Pinpoint the cell where the given text exists, returning its [x, y] midpoint coordinate. 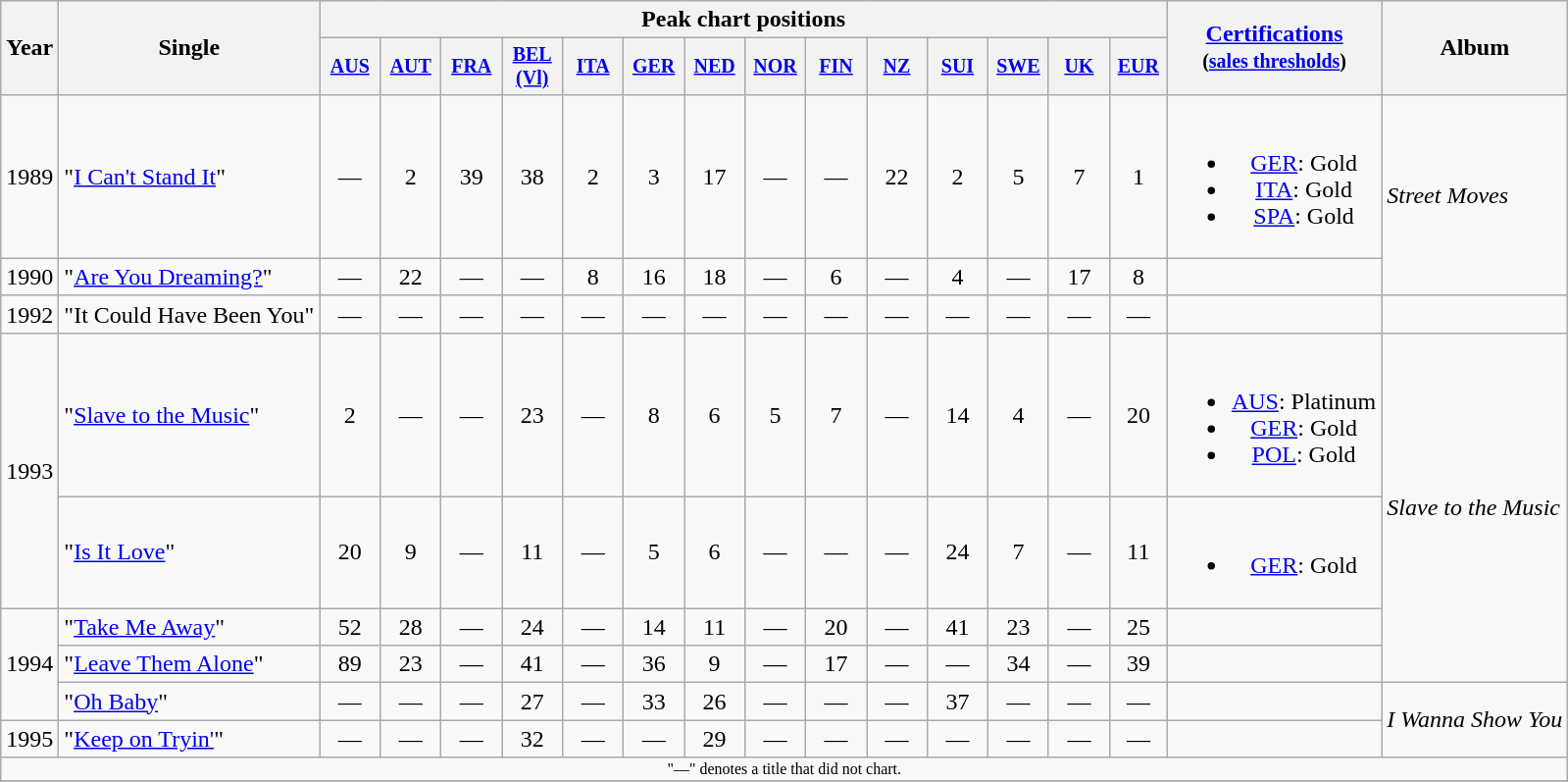
89 [350, 664]
52 [350, 627]
"It Could Have Been You" [189, 314]
I Wanna Show You [1475, 720]
Year [29, 48]
26 [715, 702]
EUR [1138, 67]
NZ [897, 67]
UK [1079, 67]
BEL(Vl) [532, 67]
1989 [29, 177]
1990 [29, 277]
AUS: PlatinumGER: GoldPOL: Gold [1274, 414]
AUS [350, 67]
"—" denotes a title that did not chart. [784, 769]
FRA [472, 67]
"Keep on Tryin'" [189, 739]
Slave to the Music [1475, 507]
29 [715, 739]
"Slave to the Music" [189, 414]
18 [715, 277]
"Leave Them Alone" [189, 664]
1994 [29, 664]
GER: GoldITA: GoldSPA: Gold [1274, 177]
FIN [836, 67]
38 [532, 177]
"Are You Dreaming?" [189, 277]
"Is It Love" [189, 553]
32 [532, 739]
36 [654, 664]
Certifications(sales thresholds) [1274, 48]
GER: Gold [1274, 553]
NOR [776, 67]
27 [532, 702]
Single [189, 48]
Album [1475, 48]
"Oh Baby" [189, 702]
SUI [957, 67]
37 [957, 702]
28 [411, 627]
3 [654, 177]
AUT [411, 67]
34 [1018, 664]
33 [654, 702]
1995 [29, 739]
16 [654, 277]
SWE [1018, 67]
25 [1138, 627]
NED [715, 67]
Peak chart positions [743, 20]
GER [654, 67]
"Take Me Away" [189, 627]
1992 [29, 314]
1993 [29, 470]
ITA [593, 67]
1 [1138, 177]
"I Can't Stand It" [189, 177]
Street Moves [1475, 194]
